Output the [X, Y] coordinate of the center of the cell containing the given text.  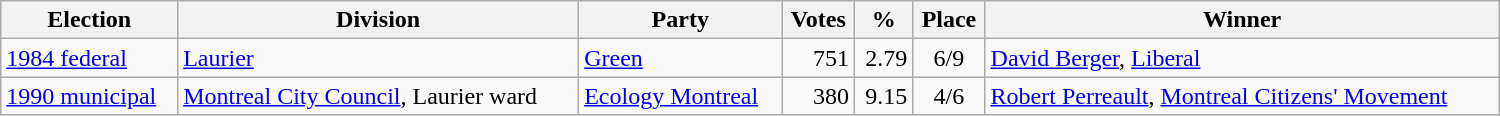
Ecology Montreal [680, 96]
Party [680, 20]
Robert Perreault, Montreal Citizens' Movement [1242, 96]
Votes [818, 20]
751 [818, 58]
1984 federal [90, 58]
David Berger, Liberal [1242, 58]
Green [680, 58]
2.79 [884, 58]
Division [378, 20]
Winner [1242, 20]
Montreal City Council, Laurier ward [378, 96]
% [884, 20]
1990 municipal [90, 96]
Laurier [378, 58]
380 [818, 96]
4/6 [949, 96]
Election [90, 20]
6/9 [949, 58]
9.15 [884, 96]
Place [949, 20]
